Scan for the cell matching the given text and deliver its [x, y] coordinate at center. 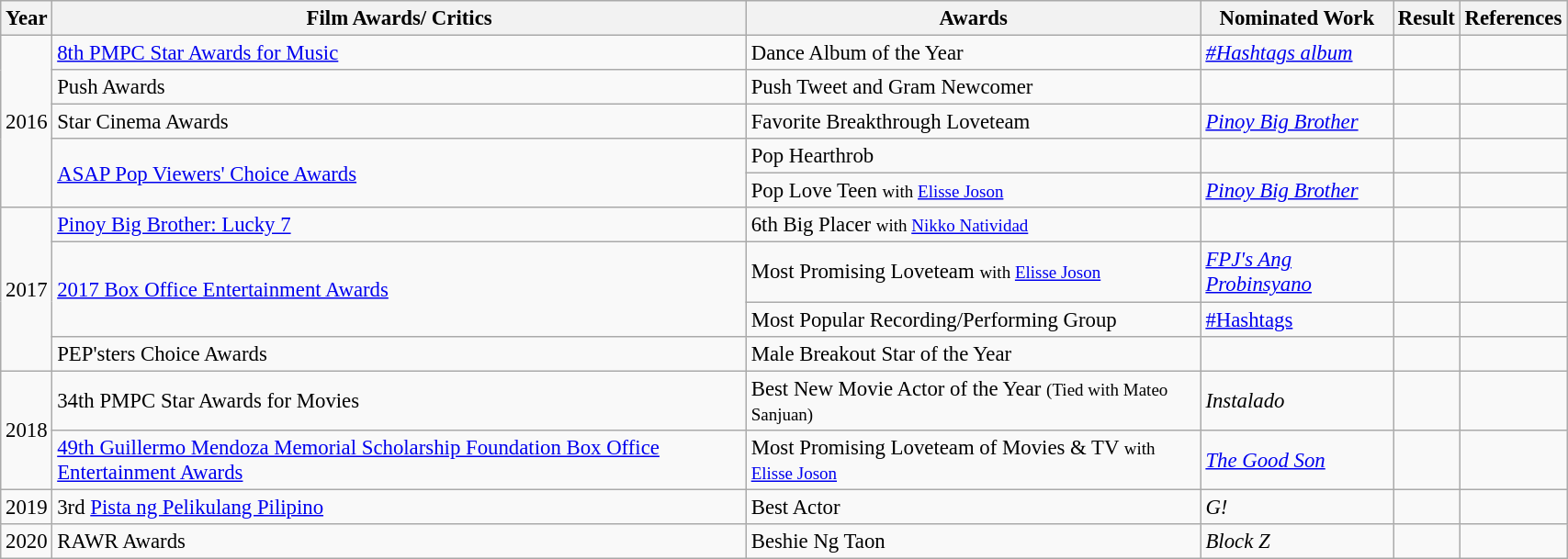
Pop Hearthrob [974, 156]
34th PMPC Star Awards for Movies [399, 400]
49th Guillermo Mendoza Memorial Scholarship Foundation Box Office Entertainment Awards [399, 459]
Most Popular Recording/Performing Group [974, 319]
Nominated Work [1297, 18]
2017 [27, 288]
PEP'sters Choice Awards [399, 353]
Pinoy Big Brother: Lucky 7 [399, 225]
2020 [27, 542]
Male Breakout Star of the Year [974, 353]
Favorite Breakthrough Loveteam [974, 122]
Push Awards [399, 87]
Pop Love Teen with Elisse Joson [974, 191]
Result [1427, 18]
FPJ's Ang Probinsyano [1297, 272]
Awards [974, 18]
Best New Movie Actor of the Year (Tied with Mateo Sanjuan) [974, 400]
Most Promising Loveteam of Movies & TV with Elisse Joson [974, 459]
Star Cinema Awards [399, 122]
The Good Son [1297, 459]
3rd Pista ng Pelikulang Pilipino [399, 507]
References [1513, 18]
Year [27, 18]
G! [1297, 507]
2017 Box Office Entertainment Awards [399, 289]
2018 [27, 430]
Dance Album of the Year [974, 53]
Push Tweet and Gram Newcomer [974, 87]
Instalado [1297, 400]
2019 [27, 507]
6th Big Placer with Nikko Natividad [974, 225]
#Hashtags album [1297, 53]
Best Actor [974, 507]
2016 [27, 122]
Block Z [1297, 542]
#Hashtags [1297, 319]
Beshie Ng Taon [974, 542]
Most Promising Loveteam with Elisse Joson [974, 272]
RAWR Awards [399, 542]
ASAP Pop Viewers' Choice Awards [399, 173]
Film Awards/ Critics [399, 18]
8th PMPC Star Awards for Music [399, 53]
